Identify which cell holds the provided text, then report its (x, y) central coordinate. 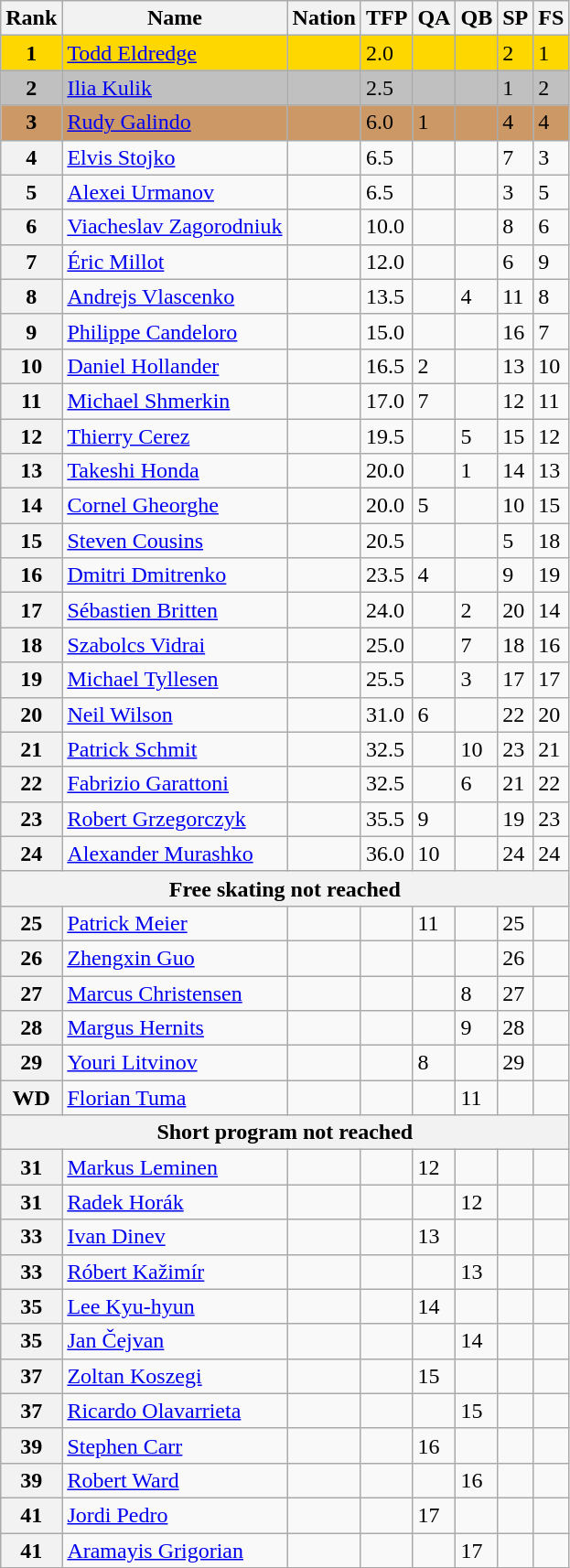
24.0 (386, 610)
2.5 (386, 88)
Ricardo Olavarrieta (175, 1411)
Michael Shmerkin (175, 401)
Neil Wilson (175, 714)
Dmitri Dmitrenko (175, 575)
Markus Leminen (175, 1167)
Rudy Galindo (175, 123)
Zhengxin Guo (175, 958)
Szabolcs Vidrai (175, 645)
20.5 (386, 541)
Michael Tyllesen (175, 680)
Marcus Christensen (175, 993)
16.5 (386, 366)
Cornel Gheorghe (175, 506)
Robert Ward (175, 1480)
23.5 (386, 575)
Thierry Cerez (175, 436)
10.0 (386, 227)
Andrejs Vlascenko (175, 296)
Jordi Pedro (175, 1515)
Youri Litvinov (175, 1063)
Sébastien Britten (175, 610)
Elvis Stojko (175, 157)
Viacheslav Zagorodniuk (175, 227)
Robert Grzegorczyk (175, 819)
31.0 (386, 714)
Margus Hernits (175, 1028)
WD (31, 1098)
Nation (324, 18)
Aramayis Grigorian (175, 1551)
Free skating not reached (285, 888)
Patrick Meier (175, 923)
12.0 (386, 262)
Todd Eldredge (175, 53)
Takeshi Honda (175, 471)
Zoltan Koszegi (175, 1376)
QB (477, 18)
15.0 (386, 331)
Patrick Schmit (175, 749)
SP (516, 18)
Short program not reached (285, 1133)
25.5 (386, 680)
Éric Millot (175, 262)
Stephen Carr (175, 1445)
Rank (31, 18)
6.0 (386, 123)
17.0 (386, 401)
Alexander Murashko (175, 854)
2.0 (386, 53)
Alexei Urmanov (175, 192)
19.5 (386, 436)
Ilia Kulik (175, 88)
35.5 (386, 819)
Florian Tuma (175, 1098)
Radek Horák (175, 1202)
13.5 (386, 296)
36.0 (386, 854)
Name (175, 18)
Ivan Dinev (175, 1237)
25.0 (386, 645)
Lee Kyu-hyun (175, 1306)
Philippe Candeloro (175, 331)
FS (551, 18)
TFP (386, 18)
Daniel Hollander (175, 366)
QA (434, 18)
Steven Cousins (175, 541)
Jan Čejvan (175, 1341)
Róbert Kažimír (175, 1272)
Fabrizio Garattoni (175, 784)
